Find where the given text appears and provide that cell's center as [x, y] coordinate. 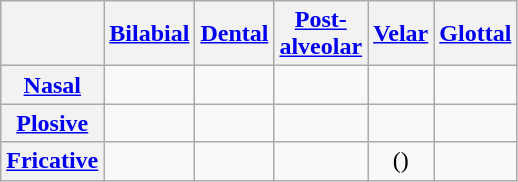
Velar [401, 34]
Post-alveolar [321, 34]
Bilabial [150, 34]
() [401, 161]
Nasal [52, 85]
Glottal [476, 34]
Plosive [52, 123]
Fricative [52, 161]
Dental [234, 34]
